Locate the cell with the specified text and output its [X, Y] center coordinate. 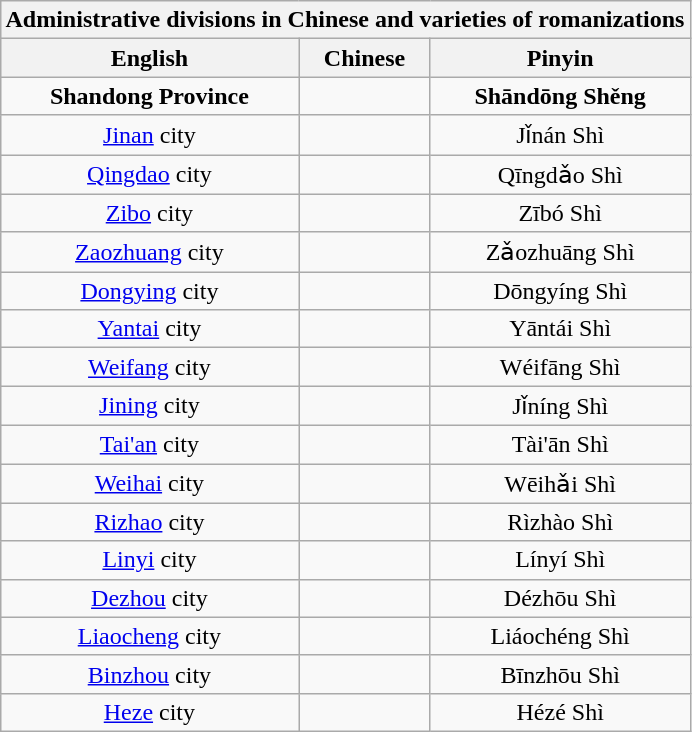
Zaozhuang city [150, 252]
Zībó Shì [560, 213]
Yantai city [150, 329]
Yāntái Shì [560, 329]
Qīngdǎo Shì [560, 174]
Jǐnán Shì [560, 135]
Hézé Shì [560, 712]
Heze city [150, 712]
Jining city [150, 406]
Tài'ān Shì [560, 444]
Qingdao city [150, 174]
Dōngyíng Shì [560, 291]
Wéifāng Shì [560, 367]
Shāndōng Shěng [560, 96]
Dézhōu Shì [560, 598]
Pinyin [560, 58]
Liáochéng Shì [560, 636]
Dezhou city [150, 598]
Zǎozhuāng Shì [560, 252]
Dongying city [150, 291]
Jinan city [150, 135]
English [150, 58]
Bīnzhōu Shì [560, 674]
Shandong Province [150, 96]
Tai'an city [150, 444]
Jǐníng Shì [560, 406]
Rìzhào Shì [560, 522]
Linyi city [150, 560]
Weihai city [150, 484]
Binzhou city [150, 674]
Línyí Shì [560, 560]
Weifang city [150, 367]
Liaocheng city [150, 636]
Wēihǎi Shì [560, 484]
Zibo city [150, 213]
Chinese [364, 58]
Administrative divisions in Chinese and varieties of romanizations [345, 20]
Rizhao city [150, 522]
